Return the [X, Y] coordinate for the center point of the cell that contains the specified text.  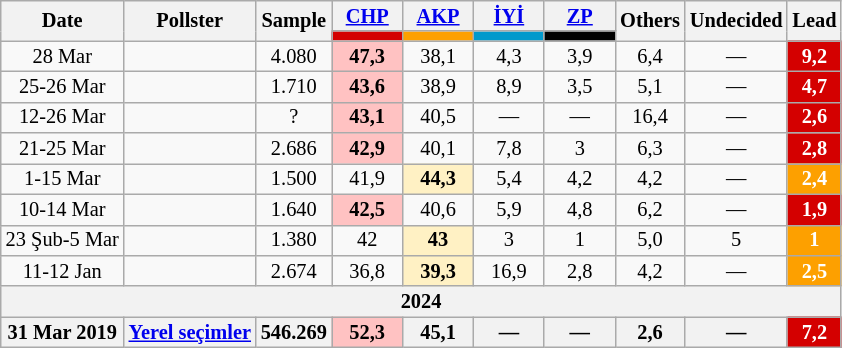
9,2 [814, 56]
41,9 [368, 178]
Others [650, 20]
42 [368, 240]
Pollster [190, 20]
39,3 [438, 270]
6,4 [650, 56]
42,5 [368, 210]
43,6 [368, 86]
8,9 [508, 86]
16,9 [508, 270]
2.674 [294, 270]
1-15 Mar [62, 178]
45,1 [438, 332]
6,2 [650, 210]
40,1 [438, 148]
3,9 [580, 56]
5,0 [650, 240]
4,8 [580, 210]
5 [736, 240]
7,8 [508, 148]
CHP [368, 16]
36,8 [368, 270]
Undecided [736, 20]
42,9 [368, 148]
31 Mar 2019 [62, 332]
2.686 [294, 148]
2024 [422, 302]
25-26 Mar [62, 86]
38,1 [438, 56]
6,3 [650, 148]
2,4 [814, 178]
? [294, 118]
546.269 [294, 332]
28 Mar [62, 56]
40,5 [438, 118]
5,4 [508, 178]
43,1 [368, 118]
3,5 [580, 86]
Sample [294, 20]
AKP [438, 16]
1.500 [294, 178]
4,3 [508, 56]
7,2 [814, 332]
38,9 [438, 86]
4.080 [294, 56]
52,3 [368, 332]
1,9 [814, 210]
Yerel seçimler [190, 332]
Lead [814, 20]
11-12 Jan [62, 270]
21-25 Mar [62, 148]
2,5 [814, 270]
1.380 [294, 240]
44,3 [438, 178]
47,3 [368, 56]
23 Şub-5 Mar [62, 240]
16,4 [650, 118]
1.710 [294, 86]
5,9 [508, 210]
5,1 [650, 86]
İYİ [508, 16]
ZP [580, 16]
43 [438, 240]
1.640 [294, 210]
4,7 [814, 86]
10-14 Mar [62, 210]
40,6 [438, 210]
Date [62, 20]
12-26 Mar [62, 118]
